Pinpoint the cell where the given text exists, returning its [x, y] midpoint coordinate. 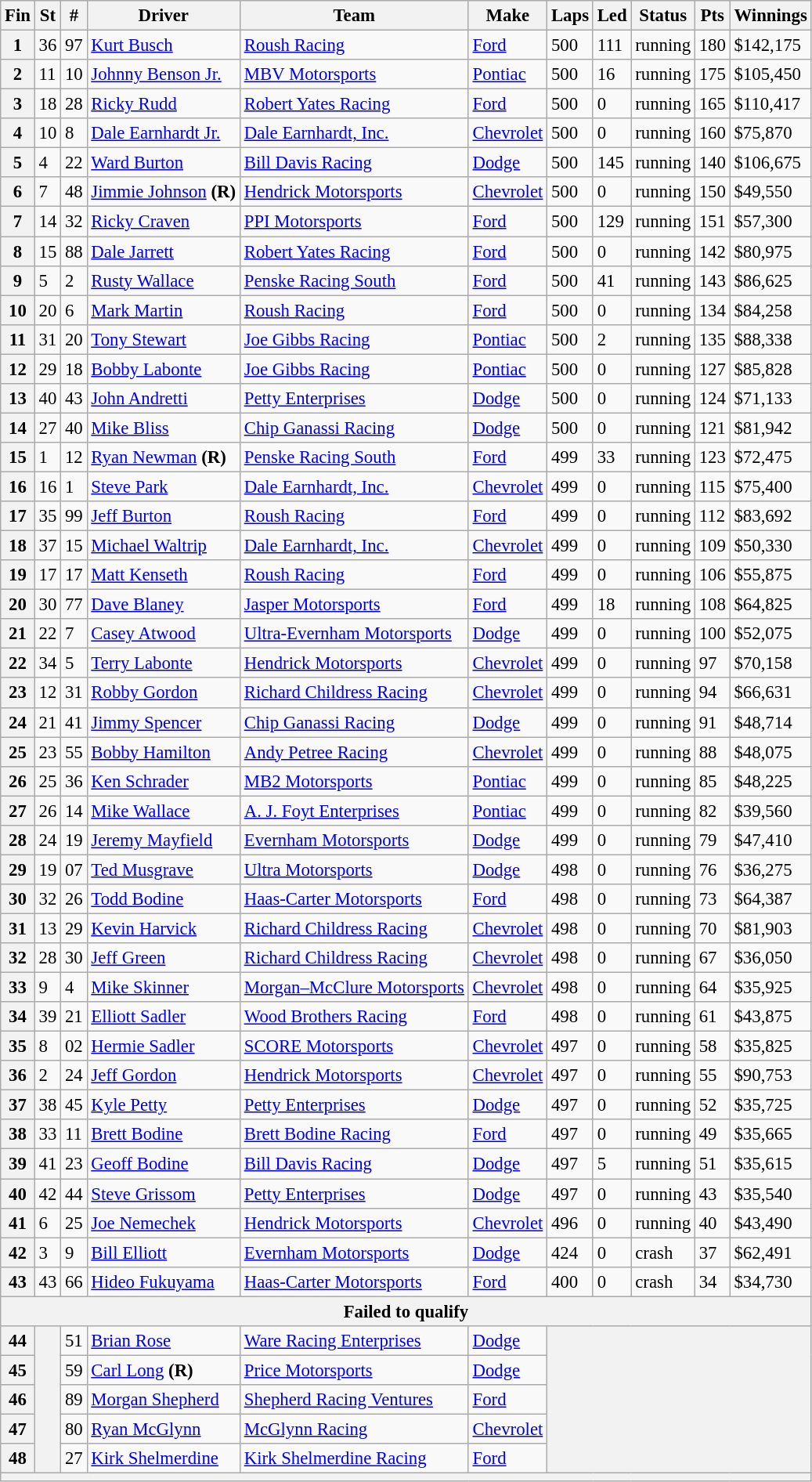
134 [713, 310]
Jeff Gordon [163, 1075]
Ted Musgrave [163, 869]
02 [74, 1046]
Casey Atwood [163, 634]
80 [74, 1429]
John Andretti [163, 399]
$64,825 [770, 605]
106 [713, 575]
121 [713, 428]
94 [713, 693]
Johnny Benson Jr. [163, 74]
$88,338 [770, 339]
$90,753 [770, 1075]
$66,631 [770, 693]
$62,491 [770, 1252]
143 [713, 280]
Mike Skinner [163, 988]
Failed to qualify [406, 1311]
175 [713, 74]
496 [570, 1223]
$57,300 [770, 222]
46 [18, 1400]
Jeff Green [163, 958]
129 [612, 222]
109 [713, 546]
$106,675 [770, 163]
Ryan Newman (R) [163, 457]
Dave Blaney [163, 605]
Kyle Petty [163, 1105]
Jeff Burton [163, 516]
115 [713, 486]
Status [662, 16]
Bill Elliott [163, 1252]
91 [713, 722]
Ricky Craven [163, 222]
$36,050 [770, 958]
Kirk Shelmerdine Racing [354, 1459]
Kirk Shelmerdine [163, 1459]
Ware Racing Enterprises [354, 1341]
124 [713, 399]
165 [713, 104]
Ward Burton [163, 163]
$35,925 [770, 988]
100 [713, 634]
Steve Grissom [163, 1194]
73 [713, 899]
108 [713, 605]
MBV Motorsports [354, 74]
$35,725 [770, 1105]
Jimmy Spencer [163, 722]
# [74, 16]
A. J. Foyt Enterprises [354, 811]
89 [74, 1400]
Hideo Fukuyama [163, 1281]
$35,825 [770, 1046]
$48,225 [770, 781]
Brett Bodine Racing [354, 1135]
79 [713, 840]
Make [507, 16]
PPI Motorsports [354, 222]
$75,870 [770, 133]
McGlynn Racing [354, 1429]
Driver [163, 16]
151 [713, 222]
SCORE Motorsports [354, 1046]
$35,665 [770, 1135]
Mark Martin [163, 310]
$83,692 [770, 516]
76 [713, 869]
$81,903 [770, 928]
Jasper Motorsports [354, 605]
59 [74, 1370]
Michael Waltrip [163, 546]
Price Motorsports [354, 1370]
Kevin Harvick [163, 928]
Tony Stewart [163, 339]
99 [74, 516]
Andy Petree Racing [354, 752]
Wood Brothers Racing [354, 1017]
Morgan–McClure Motorsports [354, 988]
Dale Earnhardt Jr. [163, 133]
MB2 Motorsports [354, 781]
Bobby Labonte [163, 369]
07 [74, 869]
Geoff Bodine [163, 1164]
$47,410 [770, 840]
Morgan Shepherd [163, 1400]
$105,450 [770, 74]
127 [713, 369]
$110,417 [770, 104]
160 [713, 133]
Ken Schrader [163, 781]
Fin [18, 16]
67 [713, 958]
142 [713, 251]
$55,875 [770, 575]
$50,330 [770, 546]
$71,133 [770, 399]
70 [713, 928]
140 [713, 163]
$70,158 [770, 663]
Ryan McGlynn [163, 1429]
Pts [713, 16]
Elliott Sadler [163, 1017]
Mike Wallace [163, 811]
Joe Nemechek [163, 1223]
49 [713, 1135]
61 [713, 1017]
145 [612, 163]
$81,942 [770, 428]
424 [570, 1252]
112 [713, 516]
Todd Bodine [163, 899]
Mike Bliss [163, 428]
Jeremy Mayfield [163, 840]
66 [74, 1281]
$34,730 [770, 1281]
Steve Park [163, 486]
Brian Rose [163, 1341]
82 [713, 811]
Robby Gordon [163, 693]
Ultra Motorsports [354, 869]
47 [18, 1429]
St [47, 16]
400 [570, 1281]
Hermie Sadler [163, 1046]
Carl Long (R) [163, 1370]
$84,258 [770, 310]
Bobby Hamilton [163, 752]
$142,175 [770, 45]
$64,387 [770, 899]
180 [713, 45]
77 [74, 605]
$86,625 [770, 280]
$72,475 [770, 457]
$48,075 [770, 752]
$36,275 [770, 869]
64 [713, 988]
$48,714 [770, 722]
85 [713, 781]
$80,975 [770, 251]
$75,400 [770, 486]
Winnings [770, 16]
Laps [570, 16]
Jimmie Johnson (R) [163, 192]
Shepherd Racing Ventures [354, 1400]
$49,550 [770, 192]
123 [713, 457]
$85,828 [770, 369]
$39,560 [770, 811]
$35,615 [770, 1164]
Terry Labonte [163, 663]
$35,540 [770, 1194]
Matt Kenseth [163, 575]
Brett Bodine [163, 1135]
Ultra-Evernham Motorsports [354, 634]
150 [713, 192]
$52,075 [770, 634]
Rusty Wallace [163, 280]
135 [713, 339]
111 [612, 45]
Ricky Rudd [163, 104]
52 [713, 1105]
Team [354, 16]
Dale Jarrett [163, 251]
58 [713, 1046]
$43,490 [770, 1223]
Kurt Busch [163, 45]
$43,875 [770, 1017]
Led [612, 16]
